Search for the cell housing the specified text and yield its [x, y] center coordinate. 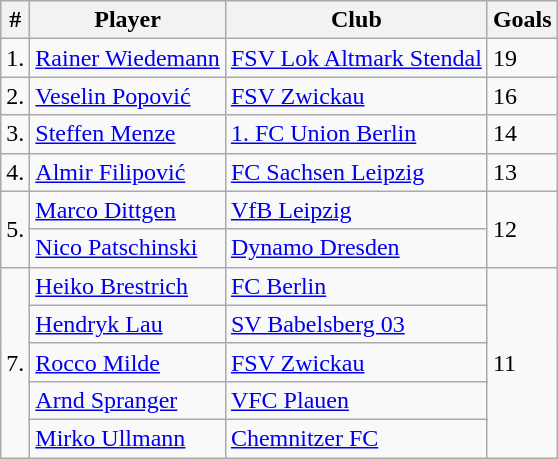
SV Babelsberg 03 [356, 324]
FC Sachsen Leipzig [356, 172]
Goals [522, 20]
1. FC Union Berlin [356, 134]
12 [522, 229]
Almir Filipović [128, 172]
2. [16, 96]
5. [16, 229]
16 [522, 96]
# [16, 20]
Heiko Brestrich [128, 286]
FC Berlin [356, 286]
Club [356, 20]
Steffen Menze [128, 134]
4. [16, 172]
Rainer Wiedemann [128, 58]
Dynamo Dresden [356, 248]
Nico Patschinski [128, 248]
Chemnitzer FC [356, 438]
Hendryk Lau [128, 324]
14 [522, 134]
Veselin Popović [128, 96]
Mirko Ullmann [128, 438]
VfB Leipzig [356, 210]
3. [16, 134]
Rocco Milde [128, 362]
19 [522, 58]
Marco Dittgen [128, 210]
Player [128, 20]
FSV Lok Altmark Stendal [356, 58]
13 [522, 172]
VFC Plauen [356, 400]
7. [16, 362]
11 [522, 362]
1. [16, 58]
Arnd Spranger [128, 400]
